Find where the given text appears and provide that cell's center as (X, Y) coordinate. 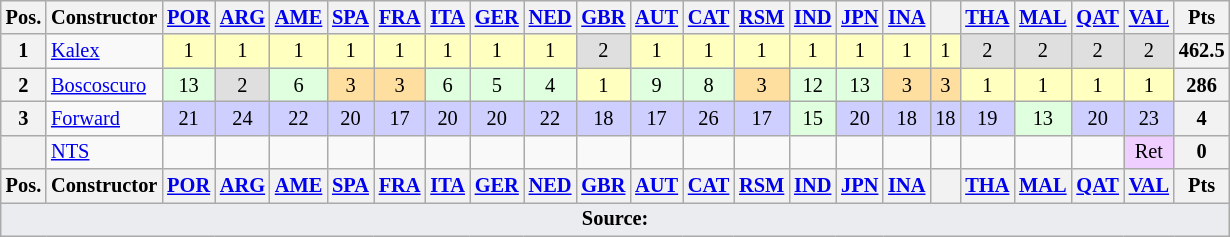
8 (708, 85)
19 (987, 118)
Ret (1149, 152)
462.5 (1202, 51)
Forward (104, 118)
23 (1149, 118)
24 (242, 118)
Kalex (104, 51)
26 (708, 118)
Source: (616, 219)
5 (497, 85)
9 (656, 85)
286 (1202, 85)
12 (812, 85)
NTS (104, 152)
15 (812, 118)
21 (188, 118)
Boscoscuro (104, 85)
0 (1202, 152)
